Find where the given text appears and provide that cell's center as (X, Y) coordinate. 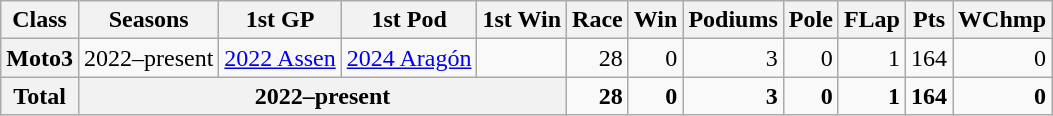
Win (656, 20)
2024 Aragón (409, 58)
FLap (872, 20)
1st Win (522, 20)
Race (598, 20)
WChmp (1002, 20)
Moto3 (40, 58)
Seasons (148, 20)
2022 Assen (280, 58)
Pole (810, 20)
Class (40, 20)
Pts (928, 20)
1st Pod (409, 20)
1st GP (280, 20)
Total (40, 96)
Podiums (733, 20)
